Extract the (x, y) coordinate from the center of the cell holding the provided text.  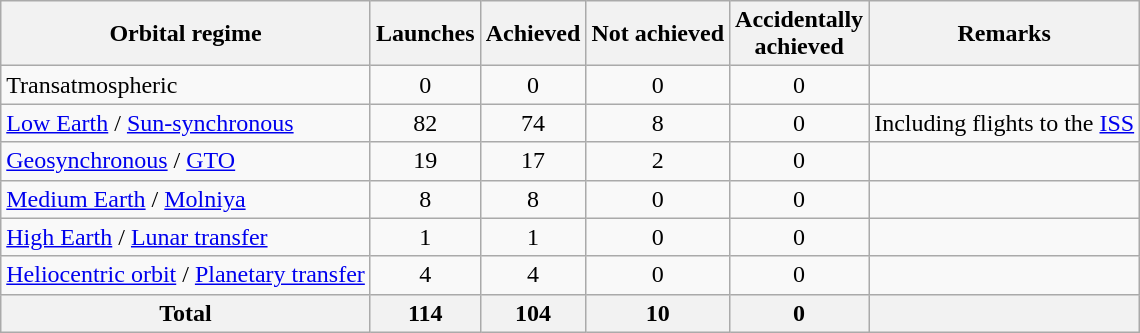
Transatmospheric (186, 85)
High Earth / Lunar transfer (186, 237)
Remarks (1004, 34)
Accidentally achieved (800, 34)
Medium Earth / Molniya (186, 199)
104 (533, 313)
114 (425, 313)
10 (658, 313)
Total (186, 313)
Launches (425, 34)
19 (425, 161)
82 (425, 123)
Not achieved (658, 34)
Achieved (533, 34)
Heliocentric orbit / Planetary transfer (186, 275)
Geosynchronous / GTO (186, 161)
Orbital regime (186, 34)
Including flights to the ISS (1004, 123)
74 (533, 123)
2 (658, 161)
Low Earth / Sun-synchronous (186, 123)
17 (533, 161)
